Find where the given text appears and provide that cell's center as (x, y) coordinate. 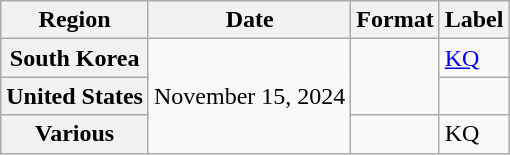
Date (249, 20)
United States (75, 96)
South Korea (75, 58)
Region (75, 20)
November 15, 2024 (249, 96)
Format (395, 20)
Label (474, 20)
Various (75, 134)
